Locate the cell with the specified text and output its [X, Y] center coordinate. 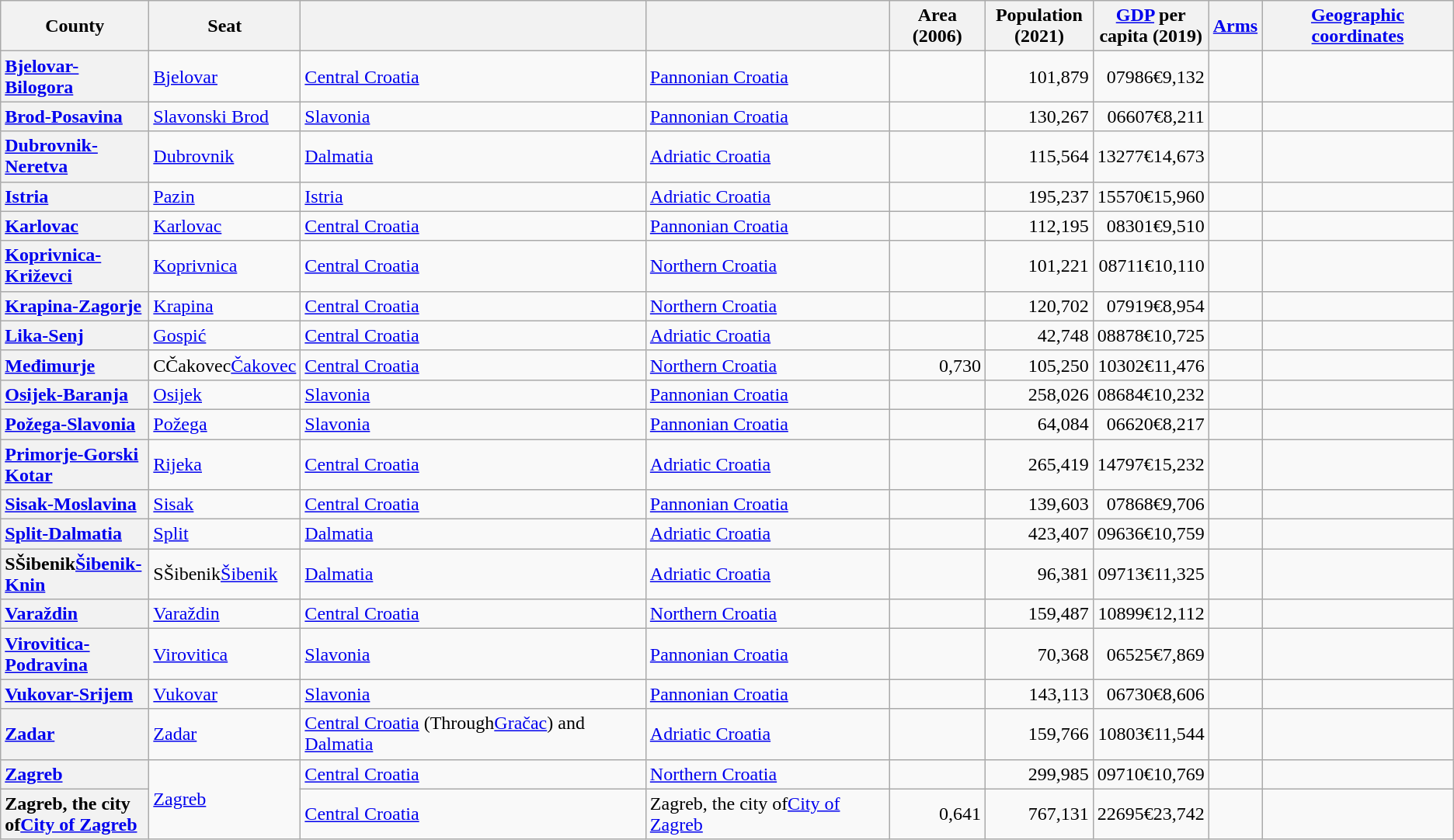
159,487 [1039, 614]
112,195 [1039, 226]
265,419 [1039, 464]
Split-Dalmatia [75, 534]
Rijeka [225, 464]
Virovitica-Podravina [75, 654]
42,748 [1039, 335]
105,250 [1039, 365]
09710€10,769 [1151, 774]
Požega-Slavonia [75, 424]
14797€15,232 [1151, 464]
Brod-Posavina [75, 116]
Gospić [225, 335]
299,985 [1039, 774]
64,084 [1039, 424]
Lika-Senj [75, 335]
Osijek-Baranja [75, 394]
07919€8,954 [1151, 306]
08711€10,110 [1151, 266]
Pazin [225, 196]
159,766 [1039, 734]
Geographic coordinates [1358, 26]
Požega [225, 424]
Bjelovar-Bilogora [75, 76]
195,237 [1039, 196]
Bjelovar [225, 76]
Sisak [225, 505]
Population (2021) [1039, 26]
06607€8,211 [1151, 116]
Split [225, 534]
423,407 [1039, 534]
Osijek [225, 394]
130,267 [1039, 116]
22695€23,742 [1151, 814]
06620€8,217 [1151, 424]
15570€15,960 [1151, 196]
Krapina-Zagorje [75, 306]
09713€11,325 [1151, 574]
13277€14,673 [1151, 157]
08301€9,510 [1151, 226]
Area (2006) [937, 26]
Seat [225, 26]
0,641 [937, 814]
Dubrovnik-Neretva [75, 157]
767,131 [1039, 814]
SŠibenikŠibenik [225, 574]
Dubrovnik [225, 157]
Slavonski Brod [225, 116]
Vukovar-Srijem [75, 694]
0,730 [937, 365]
70,368 [1039, 654]
SŠibenikŠibenik-Knin [75, 574]
Arms [1235, 26]
Krapina [225, 306]
101,221 [1039, 266]
06525€7,869 [1151, 654]
101,879 [1039, 76]
09636€10,759 [1151, 534]
Vukovar [225, 694]
CČakovecČakovec [225, 365]
07986€9,132 [1151, 76]
06730€8,606 [1151, 694]
Primorje-Gorski Kotar [75, 464]
County [75, 26]
10803€11,544 [1151, 734]
139,603 [1039, 505]
10302€11,476 [1151, 365]
143,113 [1039, 694]
258,026 [1039, 394]
Koprivnica [225, 266]
Sisak-Moslavina [75, 505]
Međimurje [75, 365]
Virovitica [225, 654]
Koprivnica-Križevci [75, 266]
08684€10,232 [1151, 394]
07868€9,706 [1151, 505]
Central Croatia (ThroughGračac) and Dalmatia [473, 734]
120,702 [1039, 306]
08878€10,725 [1151, 335]
96,381 [1039, 574]
115,564 [1039, 157]
GDP per capita (2019) [1151, 26]
10899€12,112 [1151, 614]
